Search for the cell housing the specified text and yield its (x, y) center coordinate. 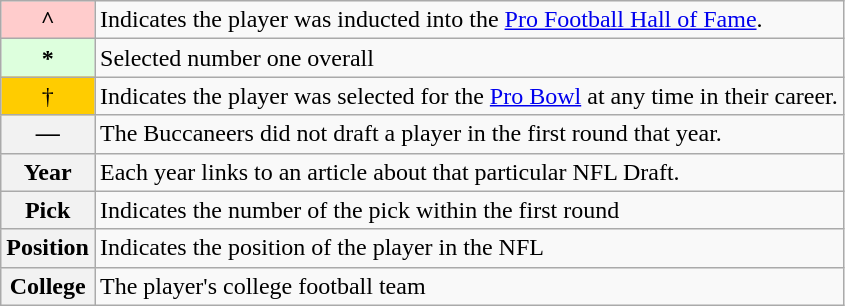
^ (48, 20)
Indicates the player was inducted into the Pro Football Hall of Fame. (468, 20)
Selected number one overall (468, 58)
— (48, 134)
Position (48, 248)
Indicates the position of the player in the NFL (468, 248)
Indicates the number of the pick within the first round (468, 210)
* (48, 58)
† (48, 96)
Indicates the player was selected for the Pro Bowl at any time in their career. (468, 96)
The Buccaneers did not draft a player in the first round that year. (468, 134)
Year (48, 172)
The player's college football team (468, 286)
Pick (48, 210)
Each year links to an article about that particular NFL Draft. (468, 172)
College (48, 286)
